Return the [X, Y] coordinate for the center point of the cell that contains the specified text.  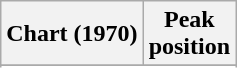
Chart (1970) [72, 34]
Peak position [189, 34]
